From the cell containing the given text, extract its center point as [X, Y] coordinate. 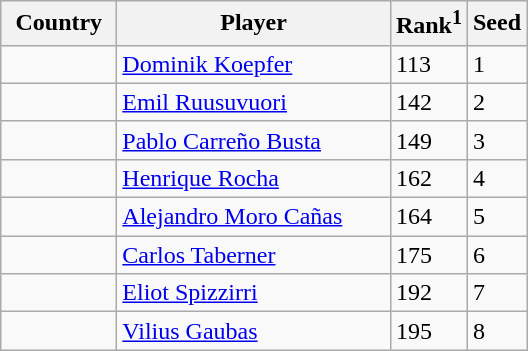
Rank1 [428, 24]
Seed [496, 24]
113 [428, 64]
2 [496, 102]
6 [496, 255]
Country [59, 24]
164 [428, 217]
Alejandro Moro Cañas [254, 217]
175 [428, 255]
149 [428, 140]
Dominik Koepfer [254, 64]
1 [496, 64]
7 [496, 293]
142 [428, 102]
Eliot Spizzirri [254, 293]
Pablo Carreño Busta [254, 140]
Player [254, 24]
Henrique Rocha [254, 178]
3 [496, 140]
Emil Ruusuvuori [254, 102]
162 [428, 178]
192 [428, 293]
195 [428, 331]
Carlos Taberner [254, 255]
Vilius Gaubas [254, 331]
4 [496, 178]
5 [496, 217]
8 [496, 331]
